Detect which cell encompasses the target text, then output its [X, Y] center coordinate. 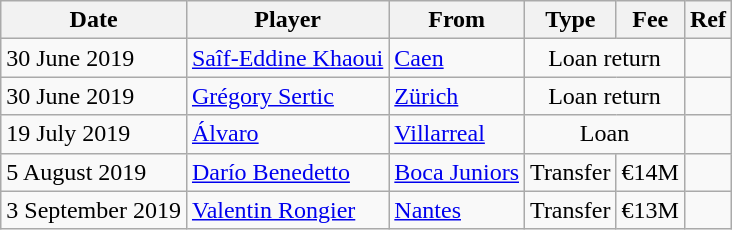
5 August 2019 [94, 172]
Boca Juniors [457, 172]
Nantes [457, 210]
€13M [650, 210]
Date [94, 20]
Zürich [457, 96]
€14M [650, 172]
Grégory Sertic [287, 96]
Ref [708, 20]
Caen [457, 58]
Darío Benedetto [287, 172]
Loan [605, 134]
Álvaro [287, 134]
Villarreal [457, 134]
Player [287, 20]
Fee [650, 20]
Saîf-Eddine Khaoui [287, 58]
From [457, 20]
Type [571, 20]
Valentin Rongier [287, 210]
19 July 2019 [94, 134]
3 September 2019 [94, 210]
